Pinpoint the cell where the given text exists, returning its [X, Y] midpoint coordinate. 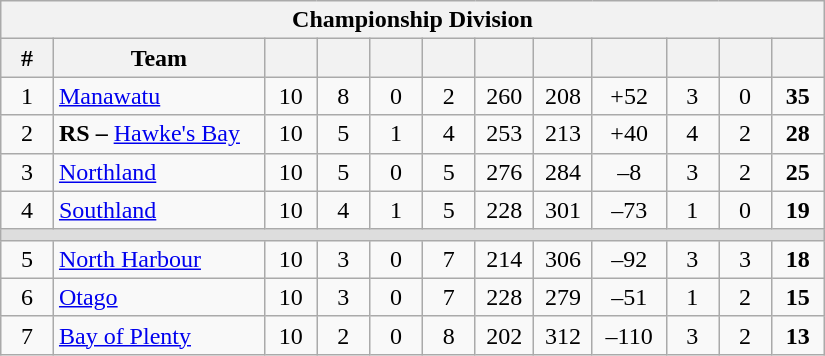
279 [564, 297]
28 [798, 134]
18 [798, 259]
# [28, 58]
284 [564, 172]
214 [504, 259]
Championship Division [413, 20]
312 [564, 335]
Bay of Plenty [158, 335]
306 [564, 259]
+40 [629, 134]
15 [798, 297]
Northland [158, 172]
13 [798, 335]
35 [798, 96]
301 [564, 210]
North Harbour [158, 259]
Manawatu [158, 96]
202 [504, 335]
RS – Hawke's Bay [158, 134]
–51 [629, 297]
–8 [629, 172]
Southland [158, 210]
–92 [629, 259]
–110 [629, 335]
213 [564, 134]
–73 [629, 210]
Otago [158, 297]
+52 [629, 96]
25 [798, 172]
253 [504, 134]
260 [504, 96]
6 [28, 297]
Team [158, 58]
276 [504, 172]
19 [798, 210]
208 [564, 96]
